Provide the (x, y) coordinate of the cell's center where the given text is located.  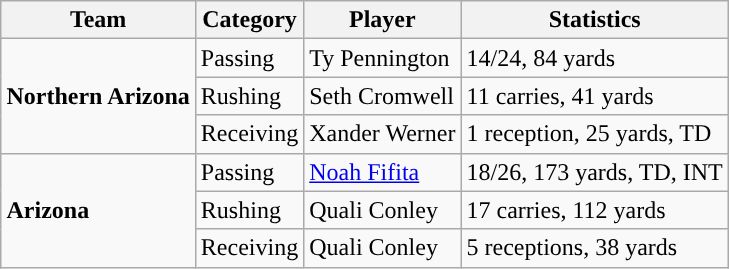
1 reception, 25 yards, TD (594, 134)
5 receptions, 38 yards (594, 248)
Northern Arizona (98, 96)
18/26, 173 yards, TD, INT (594, 172)
Statistics (594, 20)
Category (249, 20)
Ty Pennington (382, 58)
Xander Werner (382, 134)
Noah Fifita (382, 172)
17 carries, 112 yards (594, 210)
14/24, 84 yards (594, 58)
Team (98, 20)
Seth Cromwell (382, 96)
Arizona (98, 210)
11 carries, 41 yards (594, 96)
Player (382, 20)
